Locate the cell with the specified text and output its [X, Y] center coordinate. 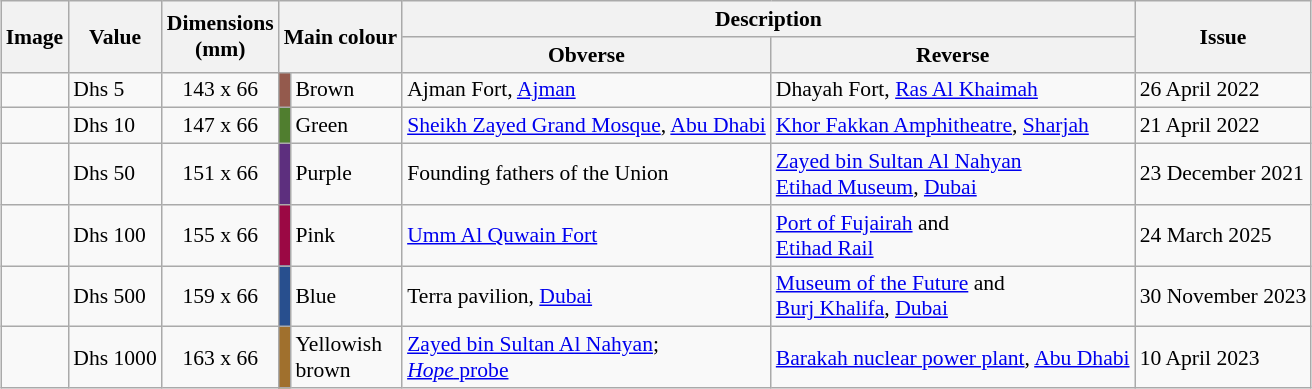
Brown [346, 90]
Dhs 10 [114, 126]
159 x 66 [220, 296]
Founding fathers of the Union [586, 174]
Pink [346, 234]
Dimensions(mm) [220, 36]
Obverse [586, 54]
Green [346, 126]
Description [768, 19]
Issue [1224, 36]
Port of Fujairah andEtihad Rail [953, 234]
Blue [346, 296]
Sheikh Zayed Grand Mosque, Abu Dhabi [586, 126]
Dhayah Fort, Ras Al Khaimah [953, 90]
Dhs 50 [114, 174]
24 March 2025 [1224, 234]
Umm Al Quwain Fort [586, 234]
Ajman Fort, Ajman [586, 90]
Terra pavilion, Dubai [586, 296]
Dhs 500 [114, 296]
Reverse [953, 54]
155 x 66 [220, 234]
Dhs 100 [114, 234]
163 x 66 [220, 358]
Museum of the Future andBurj Khalifa, Dubai [953, 296]
21 April 2022 [1224, 126]
Value [114, 36]
26 April 2022 [1224, 90]
23 December 2021 [1224, 174]
30 November 2023 [1224, 296]
Main colour [340, 36]
Dhs 1000 [114, 358]
Purple [346, 174]
Barakah nuclear power plant, Abu Dhabi [953, 358]
151 x 66 [220, 174]
10 April 2023 [1224, 358]
Dhs 5 [114, 90]
143 x 66 [220, 90]
Zayed bin Sultan Al NahyanEtihad Museum, Dubai [953, 174]
Yellowishbrown [346, 358]
Image [35, 36]
147 x 66 [220, 126]
Zayed bin Sultan Al Nahyan;Hope probe [586, 358]
Khor Fakkan Amphitheatre, Sharjah [953, 126]
